Provide the [x, y] coordinate of the cell's center where the given text is located.  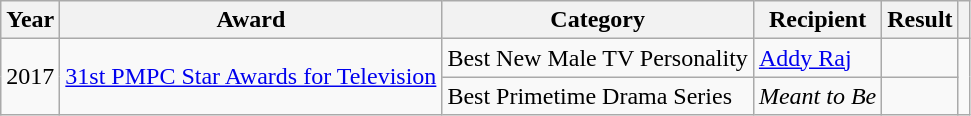
31st PMPC Star Awards for Television [251, 77]
Category [598, 20]
Recipient [817, 20]
Result [920, 20]
Best Primetime Drama Series [598, 96]
Addy Raj [817, 58]
Year [30, 20]
Meant to Be [817, 96]
2017 [30, 77]
Best New Male TV Personality [598, 58]
Award [251, 20]
